Provide the (x, y) coordinate of the cell's center where the given text is located.  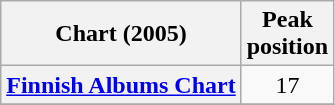
Finnish Albums Chart (121, 85)
17 (287, 85)
Chart (2005) (121, 34)
Peakposition (287, 34)
